Provide the (X, Y) coordinate of the cell's center where the given text is located.  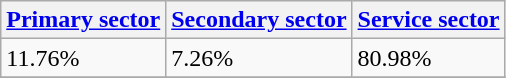
11.76% (84, 58)
Primary sector (84, 20)
Secondary sector (259, 20)
Service sector (428, 20)
80.98% (428, 58)
7.26% (259, 58)
